For the text-containing cell, return its midpoint in (x, y) coordinate format. 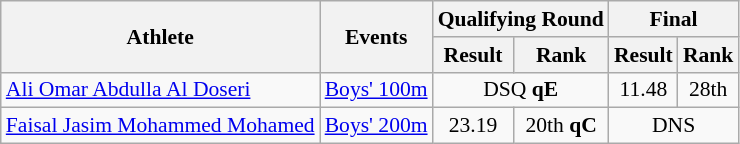
28th (708, 90)
Qualifying Round (521, 19)
Boys' 200m (376, 126)
20th qC (561, 126)
DSQ qE (521, 90)
11.48 (644, 90)
Ali Omar Abdulla Al Doseri (160, 90)
Faisal Jasim Mohammed Mohamed (160, 126)
Final (674, 19)
Events (376, 36)
DNS (674, 126)
Boys' 100m (376, 90)
Athlete (160, 36)
23.19 (474, 126)
